Output the (x, y) coordinate of the center of the cell containing the given text.  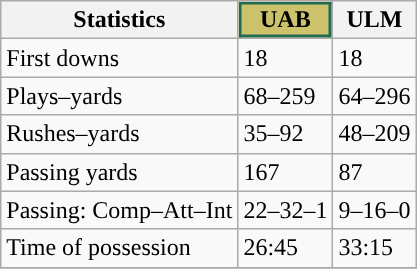
Passing yards (120, 172)
33:15 (374, 248)
87 (374, 172)
Plays–yards (120, 96)
35–92 (286, 134)
22–32–1 (286, 210)
Statistics (120, 20)
26:45 (286, 248)
ULM (374, 20)
UAB (286, 20)
48–209 (374, 134)
64–296 (374, 96)
9–16–0 (374, 210)
Rushes–yards (120, 134)
Time of possession (120, 248)
167 (286, 172)
68–259 (286, 96)
Passing: Comp–Att–Int (120, 210)
First downs (120, 58)
